Search for the cell housing the specified text and yield its (X, Y) center coordinate. 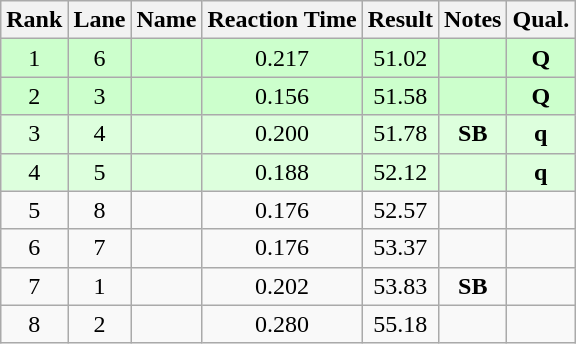
0.200 (282, 134)
0.202 (282, 286)
0.217 (282, 58)
52.12 (400, 172)
51.02 (400, 58)
52.57 (400, 210)
0.188 (282, 172)
Qual. (541, 20)
Rank (34, 20)
55.18 (400, 324)
0.156 (282, 96)
51.58 (400, 96)
Reaction Time (282, 20)
Lane (100, 20)
Name (166, 20)
0.280 (282, 324)
Notes (473, 20)
53.83 (400, 286)
Result (400, 20)
51.78 (400, 134)
53.37 (400, 248)
